Identify which cell holds the provided text, then report its [X, Y] central coordinate. 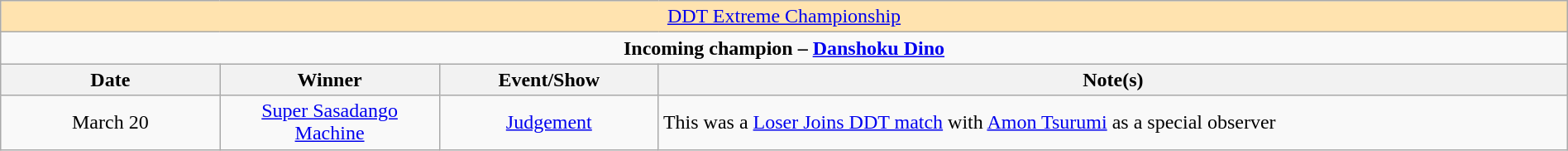
Incoming champion – Danshoku Dino [784, 48]
Event/Show [549, 80]
Winner [329, 80]
Note(s) [1113, 80]
Judgement [549, 123]
This was a Loser Joins DDT match with Amon Tsurumi as a special observer [1113, 123]
Date [111, 80]
DDT Extreme Championship [784, 17]
Super Sasadango Machine [329, 123]
March 20 [111, 123]
